Extract the (x, y) coordinate from the center of the cell holding the provided text.  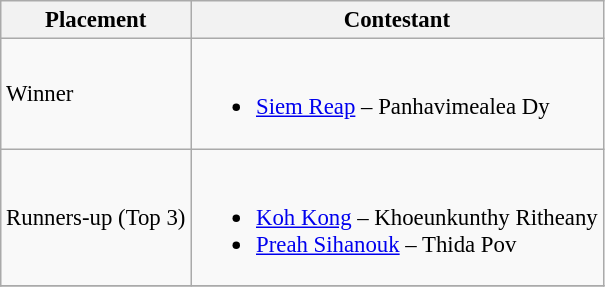
Placement (96, 20)
Winner (96, 94)
Siem Reap – Panhavimealea Dy (397, 94)
Runners-up (Top 3) (96, 218)
Koh Kong – Khoeunkunthy RitheanyPreah Sihanouk – Thida Pov (397, 218)
Contestant (397, 20)
